Locate the cell with the specified text and output its [x, y] center coordinate. 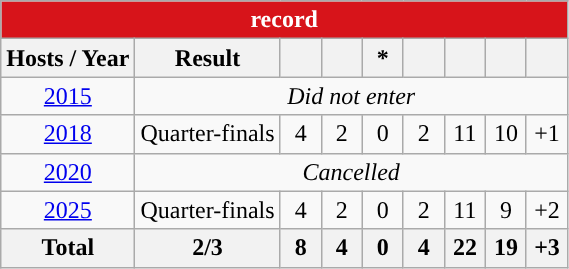
2018 [68, 134]
+1 [546, 134]
record [284, 20]
9 [506, 210]
+3 [546, 248]
8 [300, 248]
Cancelled [352, 172]
2020 [68, 172]
19 [506, 248]
2015 [68, 96]
+2 [546, 210]
2/3 [208, 248]
2025 [68, 210]
* [382, 58]
10 [506, 134]
Did not enter [352, 96]
Total [68, 248]
22 [464, 248]
Result [208, 58]
Hosts / Year [68, 58]
